Locate the cell with the specified text and output its (x, y) center coordinate. 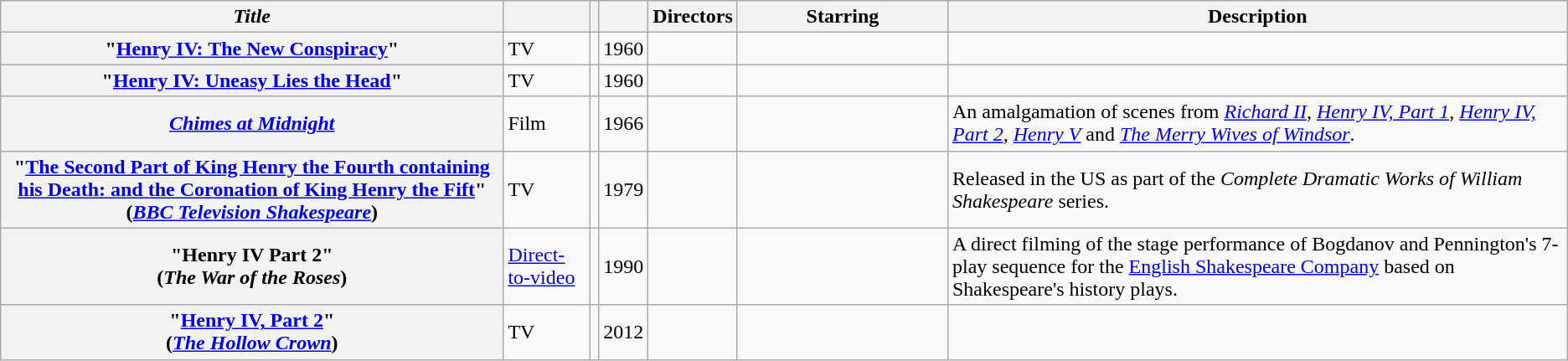
"Henry IV Part 2"(The War of the Roses) (252, 266)
"Henry IV: Uneasy Lies the Head" (252, 80)
Starring (843, 17)
Directors (694, 17)
Film (546, 124)
Direct-to-video (546, 266)
1990 (623, 266)
"The Second Part of King Henry the Fourth containing his Death: and the Coronation of King Henry the Fift"(BBC Television Shakespeare) (252, 189)
"Henry IV: The New Conspiracy" (252, 49)
Description (1257, 17)
Title (252, 17)
Chimes at Midnight (252, 124)
1979 (623, 189)
1966 (623, 124)
"Henry IV, Part 2"(The Hollow Crown) (252, 332)
2012 (623, 332)
Released in the US as part of the Complete Dramatic Works of William Shakespeare series. (1257, 189)
An amalgamation of scenes from Richard II, Henry IV, Part 1, Henry IV, Part 2, Henry V and The Merry Wives of Windsor. (1257, 124)
